For the text-containing cell, return its midpoint in [x, y] coordinate format. 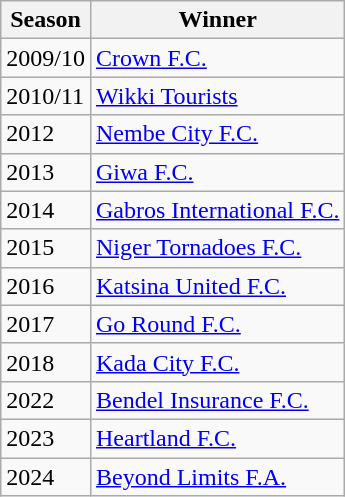
Katsina United F.C. [217, 286]
2017 [46, 324]
2010/11 [46, 96]
Go Round F.C. [217, 324]
Wikki Tourists [217, 96]
Gabros International F.C. [217, 210]
Niger Tornadoes F.C. [217, 248]
2009/10 [46, 58]
Winner [217, 20]
2023 [46, 438]
2016 [46, 286]
Heartland F.C. [217, 438]
2014 [46, 210]
Nembe City F.C. [217, 134]
2013 [46, 172]
Giwa F.C. [217, 172]
2024 [46, 477]
Crown F.C. [217, 58]
2018 [46, 362]
2015 [46, 248]
2012 [46, 134]
Bendel Insurance F.C. [217, 400]
Season [46, 20]
Beyond Limits F.A. [217, 477]
Kada City F.C. [217, 362]
2022 [46, 400]
